Extract the (X, Y) coordinate from the center of the cell holding the provided text.  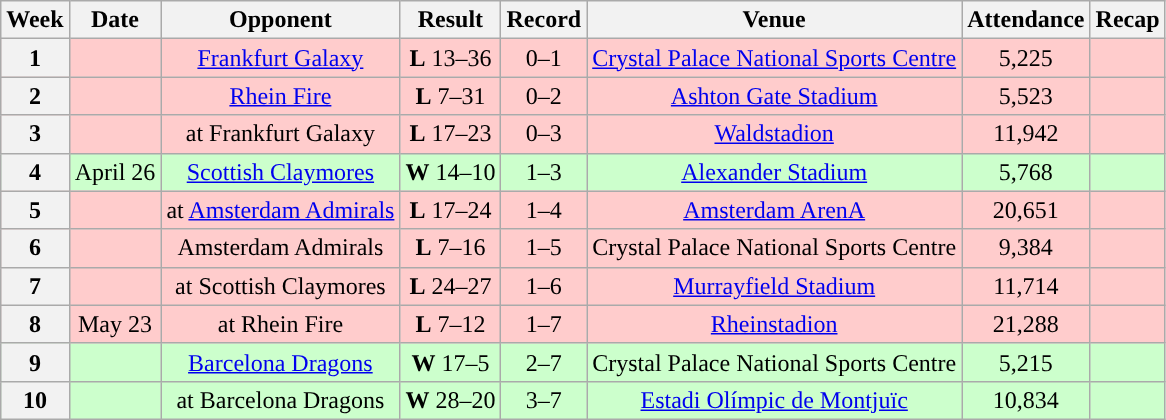
May 23 (115, 324)
L 7–31 (450, 96)
9 (35, 362)
3–7 (544, 400)
L 17–23 (450, 134)
Rhein Fire (280, 96)
1–7 (544, 324)
8 (35, 324)
1–6 (544, 286)
at Amsterdam Admirals (280, 210)
L 24–27 (450, 286)
Record (544, 20)
L 7–16 (450, 248)
1–5 (544, 248)
10,834 (1026, 400)
1–3 (544, 172)
0–3 (544, 134)
W 17–5 (450, 362)
L 7–12 (450, 324)
Barcelona Dragons (280, 362)
W 14–10 (450, 172)
6 (35, 248)
11,942 (1026, 134)
April 26 (115, 172)
at Barcelona Dragons (280, 400)
Date (115, 20)
Alexander Stadium (774, 172)
at Frankfurt Galaxy (280, 134)
Amsterdam ArenA (774, 210)
1–4 (544, 210)
L 17–24 (450, 210)
10 (35, 400)
at Scottish Claymores (280, 286)
0–2 (544, 96)
Waldstadion (774, 134)
9,384 (1026, 248)
L 13–36 (450, 58)
4 (35, 172)
0–1 (544, 58)
at Rhein Fire (280, 324)
Scottish Claymores (280, 172)
Estadi Olímpic de Montjuïc (774, 400)
Murrayfield Stadium (774, 286)
Rheinstadion (774, 324)
5,523 (1026, 96)
Amsterdam Admirals (280, 248)
Week (35, 20)
3 (35, 134)
Ashton Gate Stadium (774, 96)
2 (35, 96)
Recap (1128, 20)
5,225 (1026, 58)
11,714 (1026, 286)
21,288 (1026, 324)
5 (35, 210)
W 28–20 (450, 400)
1 (35, 58)
Frankfurt Galaxy (280, 58)
2–7 (544, 362)
5,768 (1026, 172)
Attendance (1026, 20)
Opponent (280, 20)
20,651 (1026, 210)
Venue (774, 20)
5,215 (1026, 362)
7 (35, 286)
Result (450, 20)
